Provide the (X, Y) coordinate of the cell's center where the given text is located.  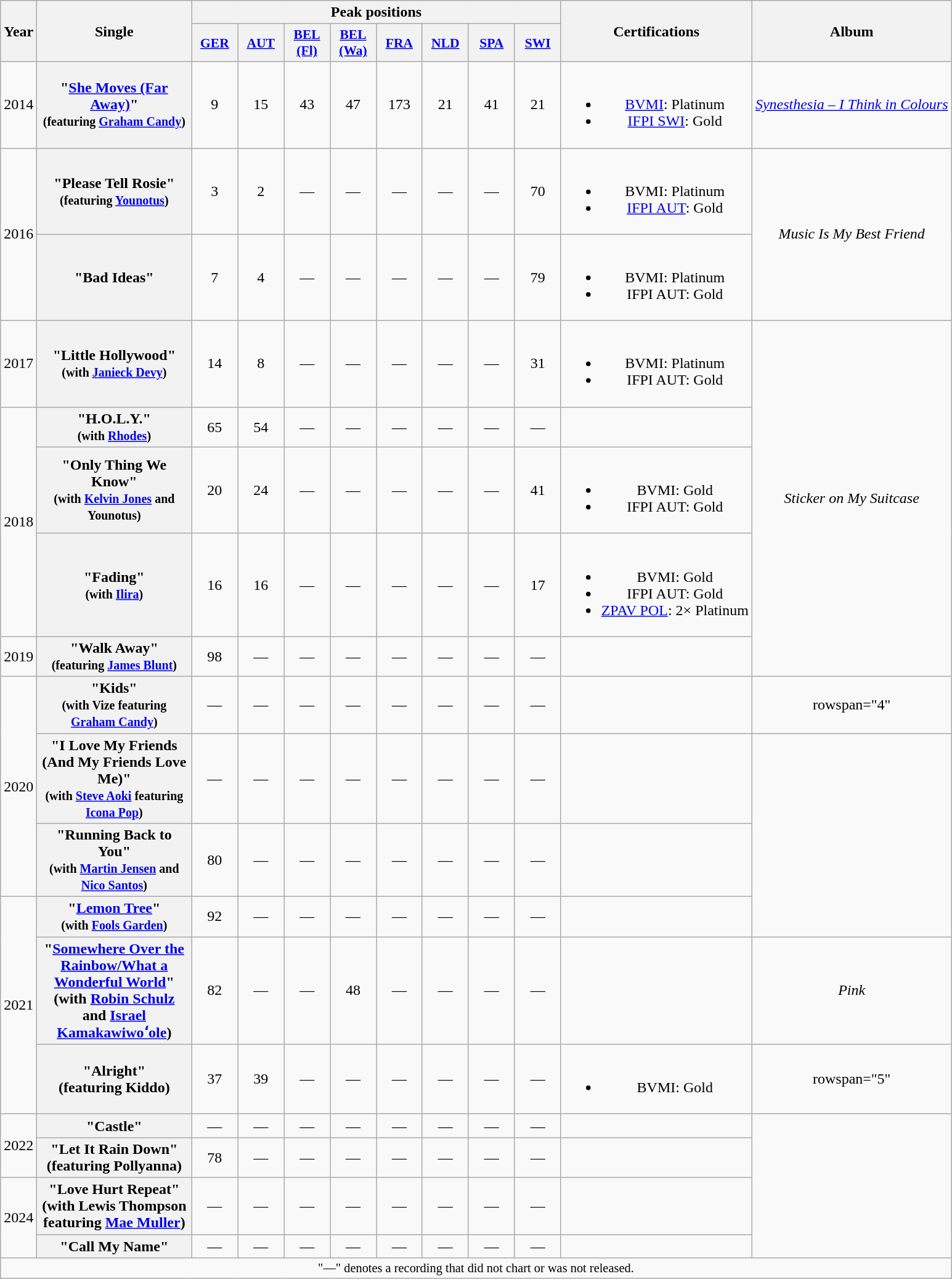
Certifications (656, 31)
"H.O.L.Y."(with Rhodes) (115, 427)
rowspan="4" (852, 705)
"Fading"(with Ilira) (115, 584)
Synesthesia – I Think in Colours (852, 105)
54 (261, 427)
15 (261, 105)
2019 (18, 656)
173 (399, 105)
37 (214, 1079)
8 (261, 364)
2024 (18, 1217)
Sticker on My Suitcase (852, 498)
"Bad Ideas" (115, 277)
rowspan="5" (852, 1079)
3 (214, 191)
SPA (492, 43)
BVMI: GoldIFPI AUT: Gold (656, 490)
NLD (445, 43)
65 (214, 427)
FRA (399, 43)
"Call My Name" (115, 1246)
2018 (18, 521)
"Alright"(featuring Kiddo) (115, 1079)
7 (214, 277)
4 (261, 277)
Peak positions (376, 12)
2022 (18, 1145)
"Only Thing We Know"(with Kelvin Jones and Younotus) (115, 490)
9 (214, 105)
BEL(Fl) (307, 43)
2021 (18, 1006)
98 (214, 656)
BEL(Wa) (354, 43)
SWI (537, 43)
Music Is My Best Friend (852, 234)
"Love Hurt Repeat"(with Lewis Thompson featuring Mae Muller) (115, 1206)
"Running Back to You"(with Martin Jensen and Nico Santos) (115, 860)
79 (537, 277)
2 (261, 191)
BVMI: PlatinumIFPI SWI: Gold (656, 105)
"Somewhere Over the Rainbow/What a Wonderful World"(with Robin Schulz and Israel Kamakawiwoʻole) (115, 991)
"Castle" (115, 1126)
24 (261, 490)
"She Moves (Far Away)"(featuring Graham Candy) (115, 105)
Pink (852, 991)
48 (354, 991)
"I Love My Friends (And My Friends Love Me)"(with Steve Aoki featuring Icona Pop) (115, 778)
17 (537, 584)
AUT (261, 43)
"—" denotes a recording that did not chart or was not released. (476, 1269)
31 (537, 364)
"Little Hollywood"(with Janieck Devy) (115, 364)
Album (852, 31)
Single (115, 31)
BVMI: GoldIFPI AUT: GoldZPAV POL: 2× Platinum (656, 584)
70 (537, 191)
BVMI: Gold (656, 1079)
92 (214, 917)
82 (214, 991)
2016 (18, 234)
78 (214, 1158)
"Kids"(with Vize featuring Graham Candy) (115, 705)
39 (261, 1079)
"Walk Away"(featuring James Blunt) (115, 656)
GER (214, 43)
Year (18, 31)
2017 (18, 364)
2014 (18, 105)
47 (354, 105)
2020 (18, 787)
80 (214, 860)
"Let It Rain Down"(featuring Pollyanna) (115, 1158)
43 (307, 105)
14 (214, 364)
20 (214, 490)
"Please Tell Rosie"(featuring Younotus) (115, 191)
"Lemon Tree"(with Fools Garden) (115, 917)
